Determine the (x, y) coordinate at the center of the cell enclosing the given text.  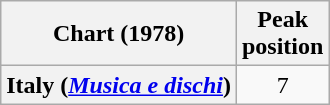
Italy (Musica e dischi) (119, 85)
7 (282, 85)
Chart (1978) (119, 34)
Peakposition (282, 34)
